Provide the (X, Y) coordinate of the cell's center where the given text is located.  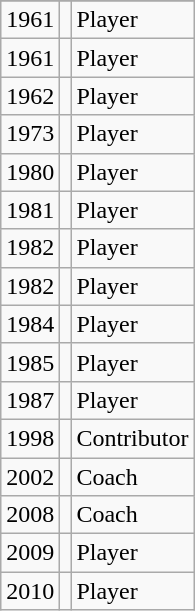
1980 (30, 172)
1962 (30, 96)
2009 (30, 553)
1987 (30, 400)
1985 (30, 362)
1984 (30, 324)
2008 (30, 515)
1973 (30, 134)
2010 (30, 591)
1981 (30, 210)
2002 (30, 477)
1998 (30, 438)
Contributor (132, 438)
